Identify which cell holds the provided text, then report its (X, Y) central coordinate. 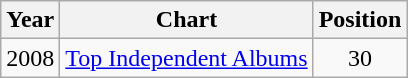
Position (360, 20)
Year (30, 20)
2008 (30, 58)
30 (360, 58)
Top Independent Albums (186, 58)
Chart (186, 20)
